From the cell containing the given text, extract its center point as (X, Y) coordinate. 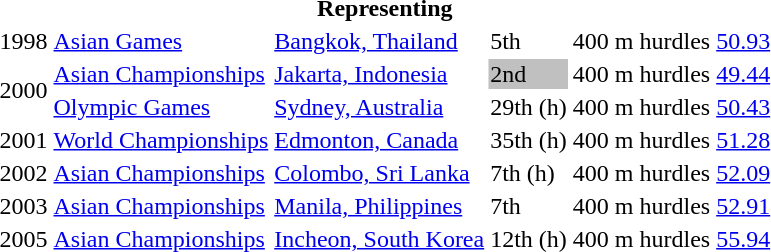
29th (h) (529, 107)
35th (h) (529, 140)
7th (h) (529, 173)
Bangkok, Thailand (380, 41)
7th (529, 206)
2nd (529, 74)
Manila, Philippines (380, 206)
World Championships (161, 140)
Edmonton, Canada (380, 140)
Jakarta, Indonesia (380, 74)
Colombo, Sri Lanka (380, 173)
Asian Games (161, 41)
Olympic Games (161, 107)
Sydney, Australia (380, 107)
5th (529, 41)
